Output the (X, Y) coordinate of the center of the cell containing the given text.  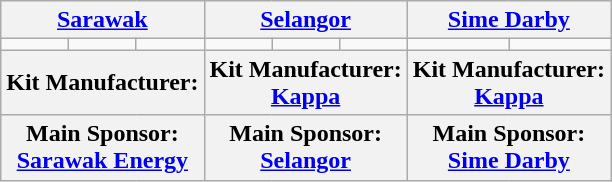
Main Sponsor: Selangor (306, 148)
Selangor (306, 20)
Main Sponsor: Sime Darby (508, 148)
Sime Darby (508, 20)
Sarawak (102, 20)
Main Sponsor: Sarawak Energy (102, 148)
Kit Manufacturer: (102, 82)
